Provide the [X, Y] coordinate of the cell's center where the given text is located.  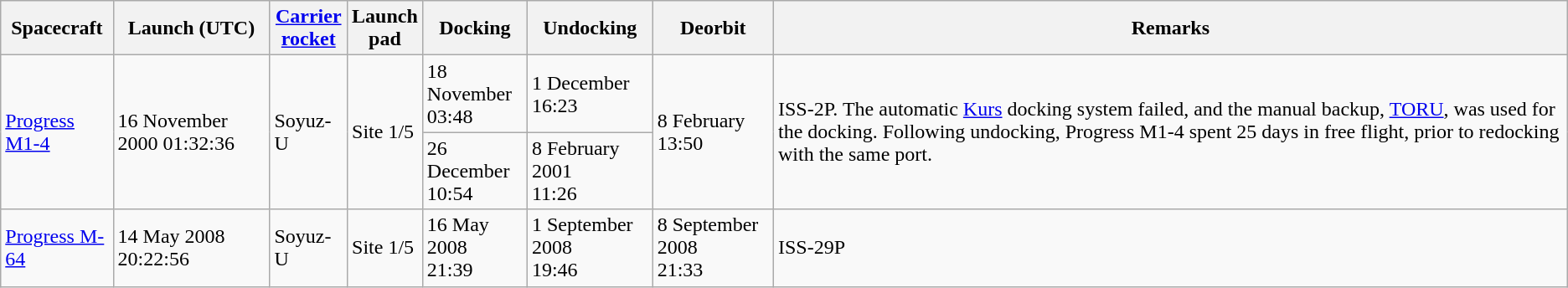
8 February 200111:26 [590, 171]
Launchpad [385, 28]
16 May 200821:39 [474, 248]
1 December16:23 [590, 94]
Progress M-64 [57, 248]
Docking [474, 28]
8 February13:50 [713, 132]
16 November 2000 01:32:36 [191, 132]
1 September 200819:46 [590, 248]
Deorbit [713, 28]
Launch (UTC) [191, 28]
Progress M1-4 [57, 132]
26 December10:54 [474, 171]
8 September 200821:33 [713, 248]
Carrierrocket [308, 28]
18 November03:48 [474, 94]
14 May 200820:22:56 [191, 248]
Undocking [590, 28]
ISS-29P [1170, 248]
Remarks [1170, 28]
Spacecraft [57, 28]
